Locate the cell with the specified text and output its [X, Y] center coordinate. 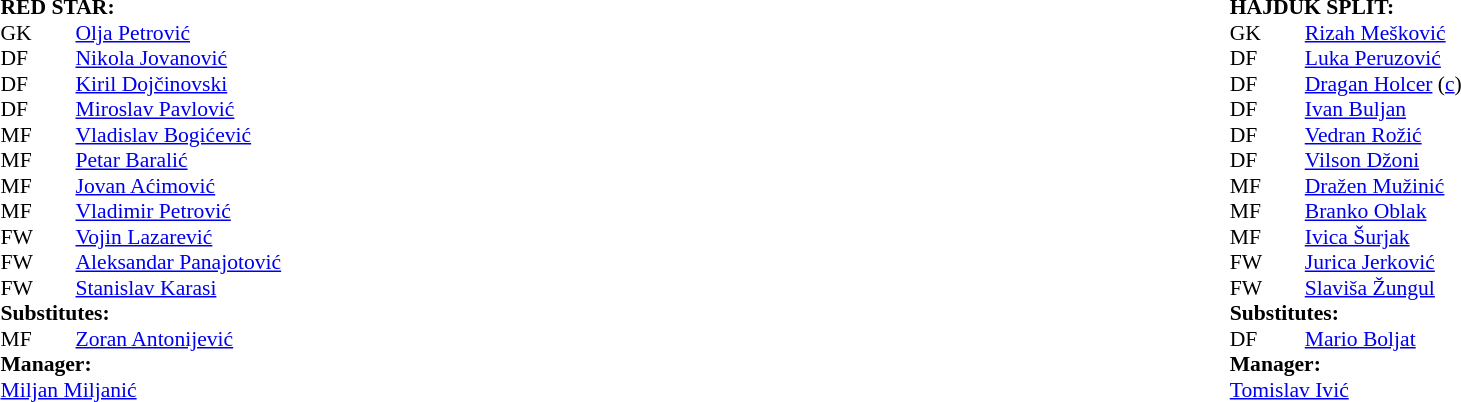
Substitutes: [188, 313]
Zoran Antonijević [226, 339]
Olja Petrović [226, 33]
Aleksandar Panajotović [226, 263]
Stanislav Karasi [226, 288]
Kiril Dojčinovski [226, 84]
Vojin Lazarević [226, 237]
Manager: [188, 365]
Jovan Aćimović [226, 186]
Vladislav Bogićević [226, 135]
Miroslav Pavlović [226, 109]
Vladimir Petrović [226, 211]
Nikola Jovanović [226, 59]
Petar Baralić [226, 161]
